Return (X, Y) of the center of cell containing provided text 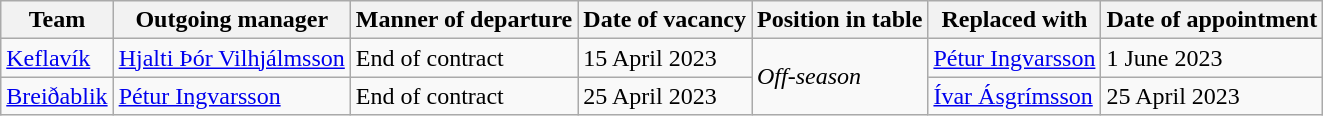
Breiðablik (57, 96)
Position in table (840, 20)
Outgoing manager (232, 20)
Hjalti Þór Vilhjálmsson (232, 58)
Ívar Ásgrímsson (1014, 96)
1 June 2023 (1212, 58)
Keflavík (57, 58)
Replaced with (1014, 20)
Manner of departure (464, 20)
Team (57, 20)
Date of vacancy (665, 20)
15 April 2023 (665, 58)
Date of appointment (1212, 20)
Off-season (840, 77)
